Determine the (x, y) coordinate at the center of the cell enclosing the given text.  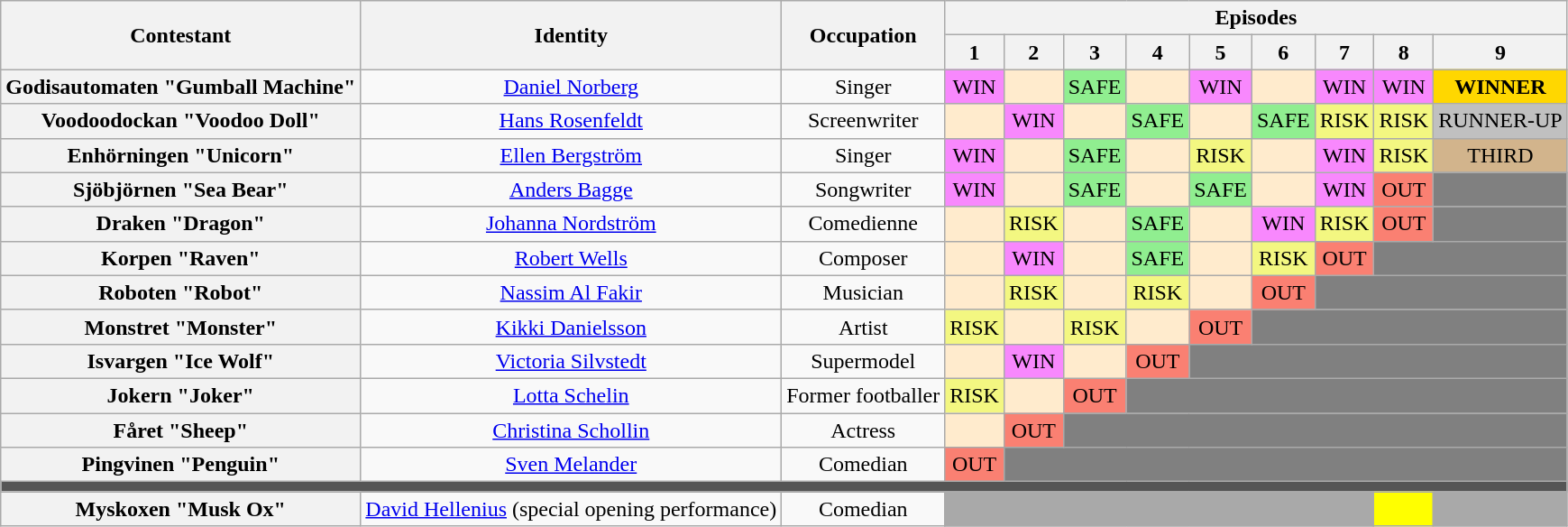
Victoria Silvstedt (572, 361)
Identity (572, 35)
Christina Schollin (572, 430)
Sjöbjörnen "Sea Bear" (180, 190)
3 (1095, 52)
Draken "Dragon" (180, 224)
Korpen "Raven" (180, 258)
Pingvinen "Penguin" (180, 465)
Contestant (180, 35)
Daniel Norberg (572, 87)
2 (1033, 52)
Fåret "Sheep" (180, 430)
Enhörningen "Unicorn" (180, 155)
Myskoxen "Musk Ox" (180, 509)
8 (1404, 52)
Musician (864, 292)
THIRD (1500, 155)
Kikki Danielsson (572, 327)
Artist (864, 327)
Johanna Nordström (572, 224)
9 (1500, 52)
Lotta Schelin (572, 395)
Anders Bagge (572, 190)
Sven Melander (572, 465)
Jokern "Joker" (180, 395)
Actress (864, 430)
Former footballer (864, 395)
Ellen Bergström (572, 155)
Robert Wells (572, 258)
Composer (864, 258)
Occupation (864, 35)
RUNNER-UP (1500, 121)
Songwriter (864, 190)
5 (1221, 52)
Godisautomaten "Gumball Machine" (180, 87)
David Hellenius (special opening performance) (572, 509)
6 (1283, 52)
Episodes (1256, 18)
Supermodel (864, 361)
Hans Rosenfeldt (572, 121)
1 (975, 52)
Monstret "Monster" (180, 327)
Voodoodockan "Voodoo Doll" (180, 121)
7 (1344, 52)
Screenwriter (864, 121)
Comedienne (864, 224)
Roboten "Robot" (180, 292)
Isvargen "Ice Wolf" (180, 361)
4 (1158, 52)
WINNER (1500, 87)
Nassim Al Fakir (572, 292)
